Return (X, Y) of the center of cell containing provided text 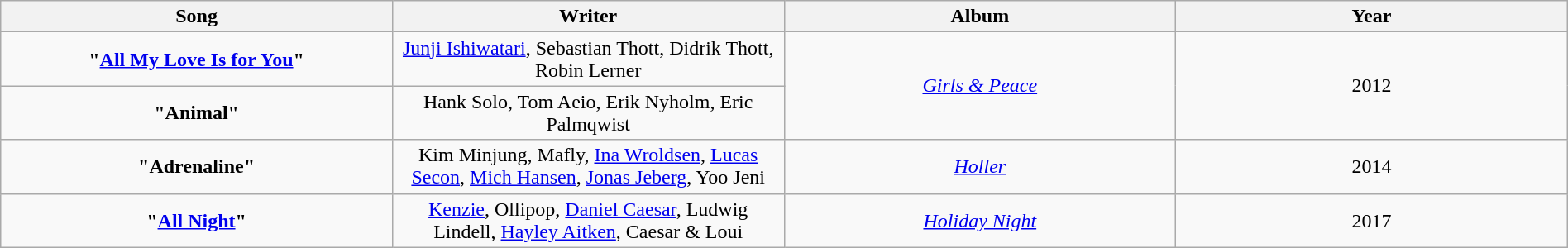
"Animal" (197, 112)
2012 (1372, 86)
Junji Ishiwatari, Sebastian Thott, Didrik Thott, Robin Lerner (588, 60)
Kim Minjung, Mafly, Ina Wroldsen, Lucas Secon, Mich Hansen, Jonas Jeberg, Yoo Jeni (588, 167)
Year (1372, 17)
Holler (980, 167)
Kenzie, Ollipop, Daniel Caesar, Ludwig Lindell, Hayley Aitken, Caesar & Loui (588, 220)
Writer (588, 17)
"Adrenaline" (197, 167)
Holiday Night (980, 220)
Hank Solo, Tom Aeio, Erik Nyholm, Eric Palmqwist (588, 112)
2017 (1372, 220)
2014 (1372, 167)
Girls & Peace (980, 86)
Album (980, 17)
"All My Love Is for You" (197, 60)
Song (197, 17)
"All Night" (197, 220)
